Pinpoint the cell where the given text exists, returning its [x, y] midpoint coordinate. 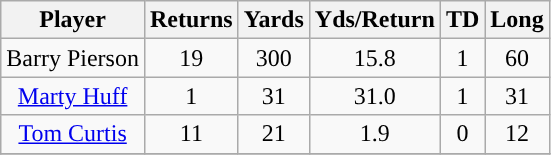
Player [73, 20]
Barry Pierson [73, 58]
60 [517, 58]
21 [274, 134]
300 [274, 58]
Long [517, 20]
19 [191, 58]
31.0 [374, 96]
TD [462, 20]
Returns [191, 20]
Marty Huff [73, 96]
Yds/Return [374, 20]
12 [517, 134]
15.8 [374, 58]
Yards [274, 20]
11 [191, 134]
0 [462, 134]
1.9 [374, 134]
Tom Curtis [73, 134]
